Detect which cell encompasses the target text, then output its (x, y) center coordinate. 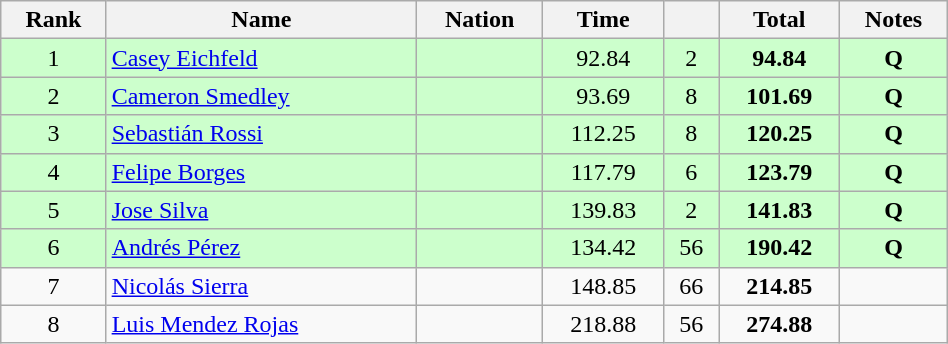
Name (261, 20)
66 (692, 286)
112.25 (604, 134)
Sebastián Rossi (261, 134)
Felipe Borges (261, 172)
7 (54, 286)
3 (54, 134)
117.79 (604, 172)
139.83 (604, 210)
94.84 (780, 58)
123.79 (780, 172)
92.84 (604, 58)
274.88 (780, 324)
Notes (894, 20)
Luis Mendez Rojas (261, 324)
134.42 (604, 248)
5 (54, 210)
120.25 (780, 134)
Cameron Smedley (261, 96)
Time (604, 20)
4 (54, 172)
148.85 (604, 286)
Rank (54, 20)
190.42 (780, 248)
Nicolás Sierra (261, 286)
Andrés Pérez (261, 248)
Casey Eichfeld (261, 58)
Total (780, 20)
Nation (480, 20)
141.83 (780, 210)
101.69 (780, 96)
Jose Silva (261, 210)
214.85 (780, 286)
218.88 (604, 324)
93.69 (604, 96)
1 (54, 58)
